Search for the cell housing the specified text and yield its (X, Y) center coordinate. 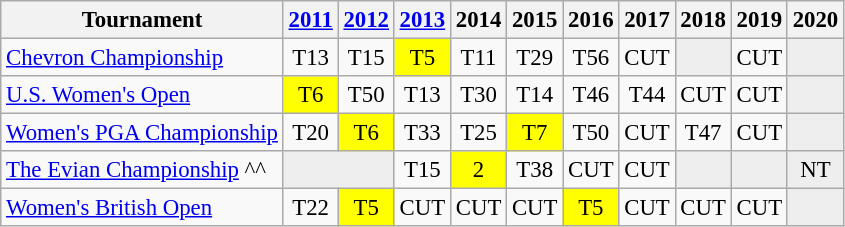
T33 (422, 133)
T22 (310, 208)
2015 (535, 20)
2019 (759, 20)
U.S. Women's Open (142, 95)
2 (478, 170)
T20 (310, 133)
2011 (310, 20)
NT (815, 170)
2017 (647, 20)
Women's PGA Championship (142, 133)
T47 (703, 133)
T11 (478, 58)
2016 (591, 20)
T7 (535, 133)
2014 (478, 20)
T25 (478, 133)
2018 (703, 20)
2012 (366, 20)
T56 (591, 58)
T44 (647, 95)
T14 (535, 95)
Chevron Championship (142, 58)
Tournament (142, 20)
Women's British Open (142, 208)
2020 (815, 20)
T46 (591, 95)
The Evian Championship ^^ (142, 170)
T38 (535, 170)
T29 (535, 58)
T30 (478, 95)
2013 (422, 20)
